Capture the cell that displays the provided text and extract its [X, Y] central coordinate. 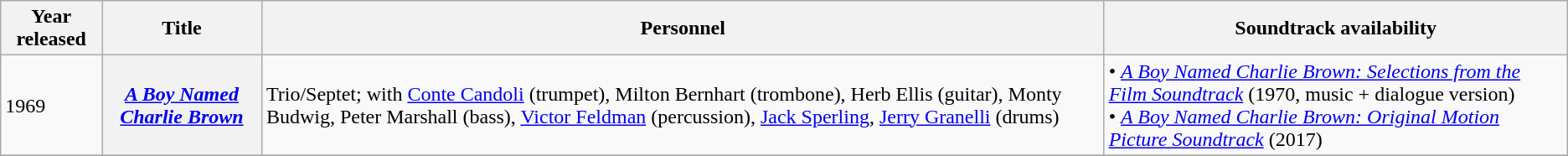
1969 [52, 106]
A Boy Named Charlie Brown [183, 106]
Year released [52, 29]
Personnel [683, 29]
Soundtrack availability [1335, 29]
Title [183, 29]
